Identify which cell holds the provided text, then report its (X, Y) central coordinate. 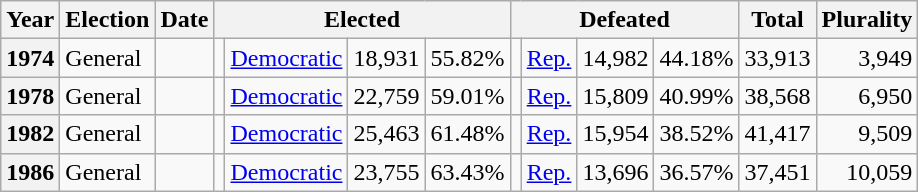
Year (30, 20)
1986 (30, 172)
38,568 (778, 96)
Plurality (867, 20)
18,931 (386, 58)
6,950 (867, 96)
37,451 (778, 172)
1974 (30, 58)
59.01% (468, 96)
41,417 (778, 134)
15,954 (616, 134)
55.82% (468, 58)
25,463 (386, 134)
1978 (30, 96)
36.57% (696, 172)
40.99% (696, 96)
23,755 (386, 172)
63.43% (468, 172)
Election (108, 20)
33,913 (778, 58)
Total (778, 20)
44.18% (696, 58)
Date (184, 20)
1982 (30, 134)
Defeated (624, 20)
61.48% (468, 134)
9,509 (867, 134)
Elected (362, 20)
13,696 (616, 172)
22,759 (386, 96)
14,982 (616, 58)
38.52% (696, 134)
15,809 (616, 96)
3,949 (867, 58)
10,059 (867, 172)
